Extract the (X, Y) coordinate from the center of the cell holding the provided text.  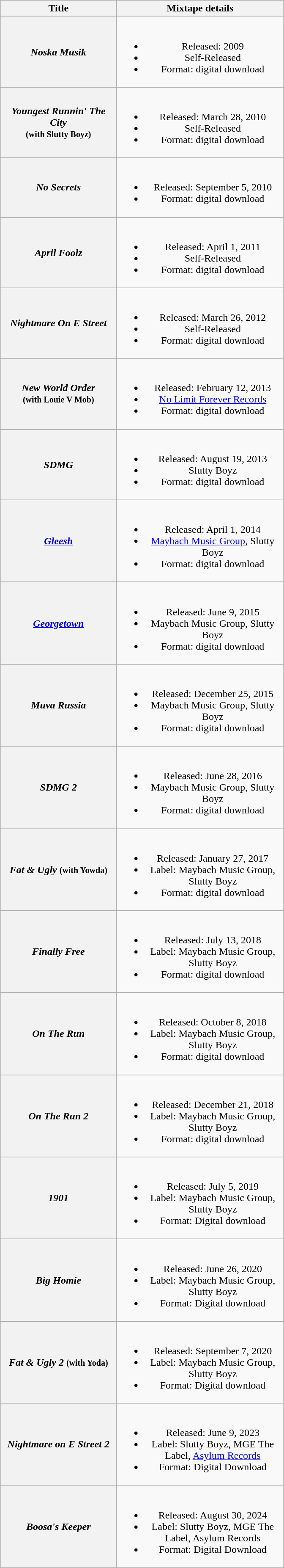
SDMG (58, 465)
Released: 2009 Self-ReleasedFormat: digital download (200, 52)
Nightmare On E Street (58, 323)
Released: June 26, 2020Label: Maybach Music Group, Slutty BoyzFormat: Digital download (200, 1280)
Released: March 26, 2012 Self-ReleasedFormat: digital download (200, 323)
Gleesh (58, 541)
Released: September 5, 2010Format: digital download (200, 187)
Released: July 13, 2018Label: Maybach Music Group, Slutty BoyzFormat: digital download (200, 952)
Released: March 28, 2010 Self-ReleasedFormat: digital download (200, 123)
Released: June 9, 2015 Maybach Music Group, Slutty BoyzFormat: digital download (200, 623)
Big Homie (58, 1280)
Released: December 21, 2018Label: Maybach Music Group, Slutty BoyzFormat: digital download (200, 1116)
Mixtape details (200, 8)
No Secrets (58, 187)
Finally Free (58, 952)
Georgetown (58, 623)
Released: October 8, 2018Label: Maybach Music Group, Slutty BoyzFormat: digital download (200, 1034)
On The Run (58, 1034)
Released: January 27, 2017Label: Maybach Music Group, Slutty BoyzFormat: digital download (200, 870)
Nightmare on E Street 2 (58, 1444)
April Foolz (58, 252)
Fat & Ugly (with Yowda) (58, 870)
SDMG 2 (58, 787)
Released: August 19, 2013 Slutty BoyzFormat: digital download (200, 465)
Title (58, 8)
Released: June 28, 2016 Maybach Music Group, Slutty BoyzFormat: digital download (200, 787)
Released: April 1, 2014 Maybach Music Group, Slutty BoyzFormat: digital download (200, 541)
Released: August 30, 2024Label: Slutty Boyz, MGE The Label, Asylum RecordsFormat: Digital Download (200, 1527)
Noska Musik (58, 52)
Fat & Ugly 2 (with Yoda) (58, 1362)
Released: December 25, 2015 Maybach Music Group, Slutty BoyzFormat: digital download (200, 705)
Released: April 1, 2011 Self-ReleasedFormat: digital download (200, 252)
Released: February 12, 2013 No Limit Forever RecordsFormat: digital download (200, 394)
Youngest Runnin' The City(with Slutty Boyz) (58, 123)
Released: September 7, 2020Label: Maybach Music Group, Slutty BoyzFormat: Digital download (200, 1362)
On The Run 2 (58, 1116)
1901 (58, 1198)
Boosa's Keeper (58, 1527)
Released: June 9, 2023Label: Slutty Boyz, MGE The Label, Asylum RecordsFormat: Digital Download (200, 1444)
Muva Russia (58, 705)
New World Order(with Louie V Mob) (58, 394)
Released: July 5, 2019Label: Maybach Music Group, Slutty BoyzFormat: Digital download (200, 1198)
